Find where the given text appears and provide that cell's center as (X, Y) coordinate. 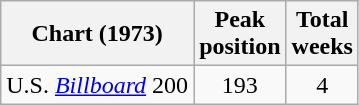
193 (240, 85)
Chart (1973) (98, 34)
Peakposition (240, 34)
U.S. Billboard 200 (98, 85)
Totalweeks (322, 34)
4 (322, 85)
